Pinpoint the cell where the given text exists, returning its [x, y] midpoint coordinate. 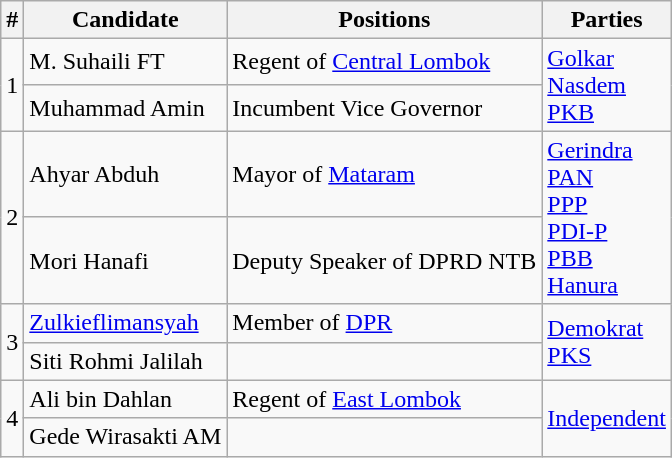
Mori Hanafi [126, 260]
# [12, 20]
Regent of Central Lombok [384, 62]
Parties [607, 20]
Deputy Speaker of DPRD NTB [384, 260]
Ali bin Dahlan [126, 399]
GolkarNasdemPKB [607, 85]
Candidate [126, 20]
1 [12, 85]
2 [12, 218]
Ahyar Abduh [126, 174]
3 [12, 342]
Zulkieflimansyah [126, 323]
GerindraPANPPPPDI-PPBBHanura [607, 218]
Regent of East Lombok [384, 399]
Siti Rohmi Jalilah [126, 361]
Positions [384, 20]
Member of DPR [384, 323]
DemokratPKS [607, 342]
M. Suhaili FT [126, 62]
4 [12, 418]
Mayor of Mataram [384, 174]
Independent [607, 418]
Muhammad Amin [126, 108]
Incumbent Vice Governor [384, 108]
Gede Wirasakti AM [126, 437]
